Output the [X, Y] coordinate of the center of the cell containing the given text.  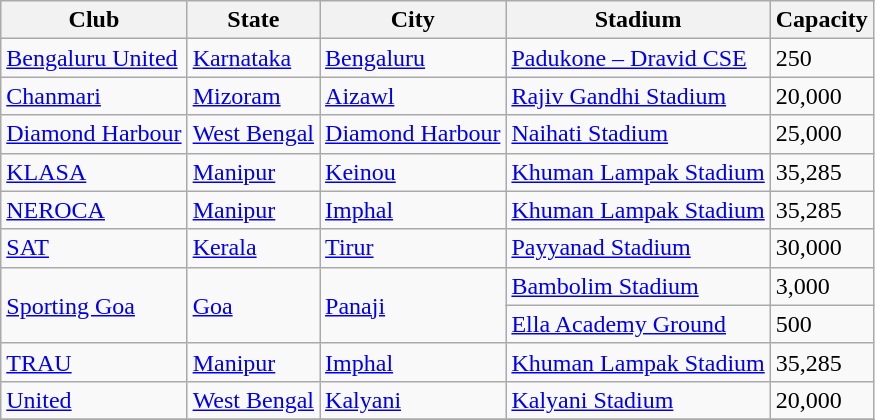
Keinou [413, 172]
500 [822, 324]
Stadium [638, 20]
Payyanad Stadium [638, 248]
Kalyani Stadium [638, 400]
30,000 [822, 248]
250 [822, 58]
Capacity [822, 20]
Bengaluru United [94, 58]
Tirur [413, 248]
Naihati Stadium [638, 134]
Ella Academy Ground [638, 324]
Panaji [413, 305]
Goa [253, 305]
Bengaluru [413, 58]
25,000 [822, 134]
Karnataka [253, 58]
Kalyani [413, 400]
Club [94, 20]
SAT [94, 248]
Padukone – Dravid CSE [638, 58]
TRAU [94, 362]
3,000 [822, 286]
Kerala [253, 248]
Rajiv Gandhi Stadium [638, 96]
Sporting Goa [94, 305]
Bambolim Stadium [638, 286]
State [253, 20]
City [413, 20]
NEROCA [94, 210]
United [94, 400]
KLASA [94, 172]
Chanmari [94, 96]
Mizoram [253, 96]
Aizawl [413, 96]
